Extract the (x, y) coordinate from the center of the cell holding the provided text.  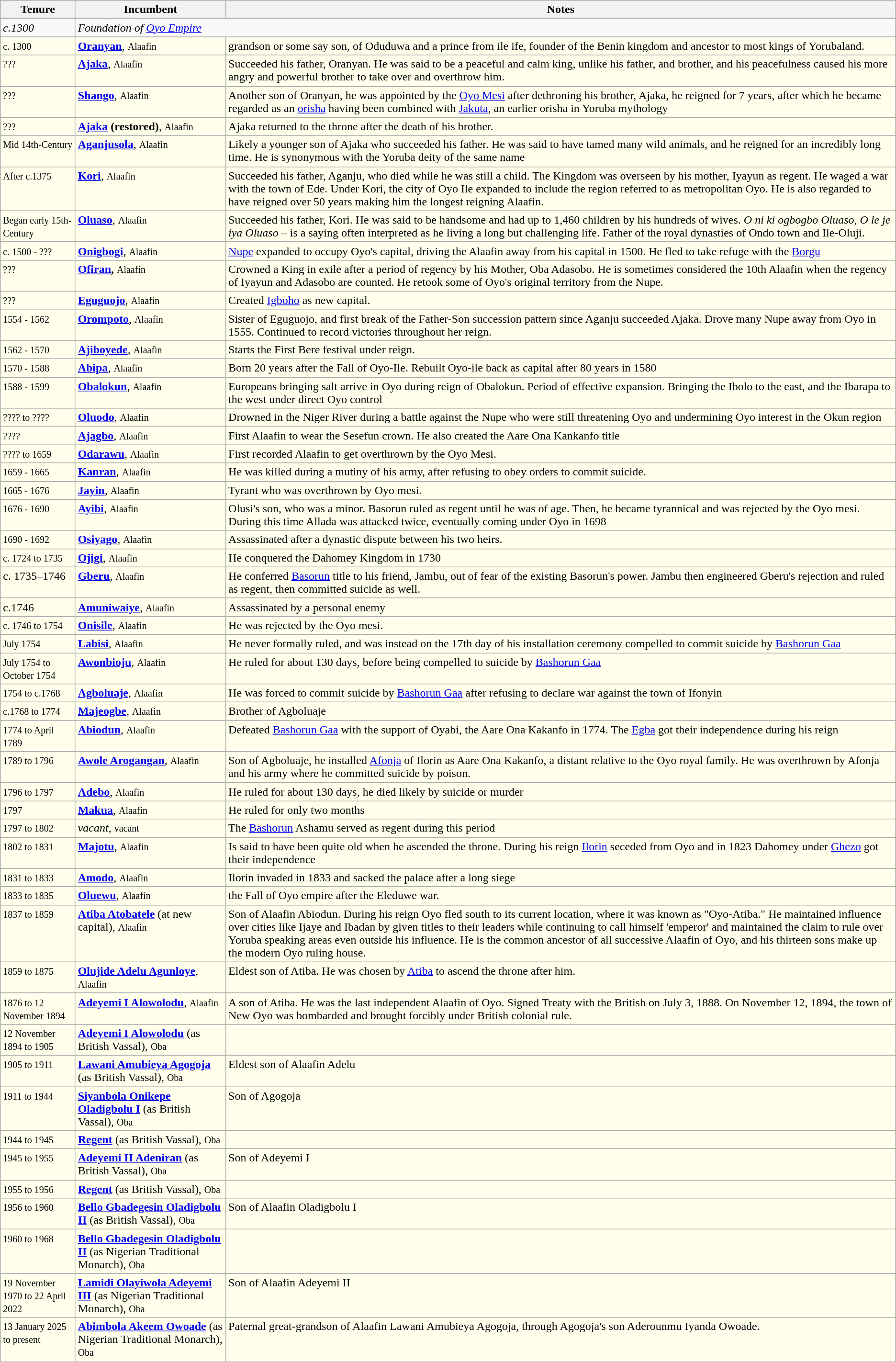
Defeated Bashorun Gaa with the support of Oyabi, the Aare Ona Kakanfo in 1774. The Egba got their independence during his reign (561, 736)
He ruled for about 130 days, before being compelled to suicide by Bashorun Gaa (561, 668)
Tenure (38, 10)
???? to ???? (38, 417)
He was killed during a mutiny of his army, after refusing to obey orders to commit suicide. (561, 472)
Obalokun, Alaafin (150, 393)
Amuniwaiye, Alaafin (150, 607)
Began early 15th-Century (38, 226)
c. 1724 to 1735 (38, 558)
Bello Gbadegesin Oladigbolu II (as British Vassal), Oba (150, 1214)
First recorded Alaafin to get overthrown by the Oyo Mesi. (561, 454)
Makua, Alaafin (150, 810)
1690 - 1692 (38, 540)
12 November 1894 to 1905 (38, 1040)
Abimbola Akeem Owoade (as Nigerian Traditional Monarch), Oba (150, 1339)
Tyrant who was overthrown by Oyo mesi. (561, 490)
Atiba Atobatele (at new capital), Alaafin (150, 934)
He ruled for only two months (561, 810)
1665 - 1676 (38, 490)
First Alaafin to wear the Sesefun crown. He also created the Aare Ona Kankanfo title (561, 436)
Ajagbo, Alaafin (150, 436)
1570 - 1588 (38, 368)
1960 to 1968 (38, 1251)
c. 1300 (38, 46)
Born 20 years after the Fall of Oyo-Ile. Rebuilt Oyo-ile back as capital after 80 years in 1580 (561, 368)
1833 to 1835 (38, 896)
Drowned in the Niger River during a battle against the Nupe who were still threatening Oyo and undermining Oyo interest in the Okun region (561, 417)
Oluaso, Alaafin (150, 226)
Ajaka returned to the throne after the death of his brother. (561, 126)
Ajiboyede, Alaafin (150, 350)
Adeyemi I Alowolodu, Alaafin (150, 1008)
Notes (561, 10)
1659 - 1665 (38, 472)
July 1754 to October 1754 (38, 668)
1754 to c.1768 (38, 693)
Agboluaje, Alaafin (150, 693)
c.1746 (38, 607)
Ojigi, Alaafin (150, 558)
1796 to 1797 (38, 792)
1859 to 1875 (38, 978)
Son of Alaafin Oladigbolu I (561, 1214)
c.1768 to 1774 (38, 711)
Abipa, Alaafin (150, 368)
1876 to 12 November 1894 (38, 1008)
Oluodo, Alaafin (150, 417)
Paternal great-grandson of Alaafin Lawani Amubieya Agogoja, through Agogoja's son Aderounmu Iyanda Owoade. (561, 1339)
He was rejected by the Oyo mesi. (561, 625)
19 November 1970 to 22 April 2022 (38, 1295)
Kanran, Alaafin (150, 472)
1774 to April 1789 (38, 736)
Ofiran, Alaafin (150, 276)
Awonbioju, Alaafin (150, 668)
1831 to 1833 (38, 878)
After c.1375 (38, 189)
Abiodun, Alaafin (150, 736)
Aganjusola, Alaafin (150, 151)
Incumbent (150, 10)
the Fall of Oyo empire after the Eleduwe war. (561, 896)
He never formally ruled, and was instead on the 17th day of his installation ceremony compelled to commit suicide by Bashorun Gaa (561, 643)
Labisi, Alaafin (150, 643)
Orompoto, Alaafin (150, 325)
Son of Agogoja (561, 1109)
Brother of Agboluaje (561, 711)
vacant, vacant (150, 828)
c. 1500 - ??? (38, 251)
1797 to 1802 (38, 828)
Starts the First Bere festival under reign. (561, 350)
1797 (38, 810)
Ajaka (restored), Alaafin (150, 126)
He was forced to commit suicide by Bashorun Gaa after refusing to declare war against the town of Ifonyin (561, 693)
Eguguojo, Alaafin (150, 300)
1802 to 1831 (38, 853)
Majeogbe, Alaafin (150, 711)
c. 1735–1746 (38, 582)
1911 to 1944 (38, 1109)
1956 to 1960 (38, 1214)
Onigbogi, Alaafin (150, 251)
1562 - 1570 (38, 350)
Ajaka, Alaafin (150, 71)
1676 - 1690 (38, 515)
Created Igboho as new capital. (561, 300)
1837 to 1859 (38, 934)
Siyanbola Onikepe Oladigbolu I (as British Vassal), Oba (150, 1109)
1955 to 1956 (38, 1189)
Osiyago, Alaafin (150, 540)
Eldest son of Atiba. He was chosen by Atiba to ascend the throne after him. (561, 978)
Ilorin invaded in 1833 and sacked the palace after a long siege (561, 878)
1945 to 1955 (38, 1164)
Oluewu, Alaafin (150, 896)
Mid 14th-Century (38, 151)
Odarawu, Alaafin (150, 454)
Bello Gbadegesin Oladigbolu II (as Nigerian Traditional Monarch), Oba (150, 1251)
13 January 2025 to present (38, 1339)
He ruled for about 130 days, he died likely by suicide or murder (561, 792)
Adebo, Alaafin (150, 792)
1905 to 1911 (38, 1070)
Majotu, Alaafin (150, 853)
1789 to 1796 (38, 767)
Ayibi, Alaafin (150, 515)
Onisile, Alaafin (150, 625)
Son of Alaafin Adeyemi II (561, 1295)
grandson or some say son, of Oduduwa and a prince from ile ife, founder of the Benin kingdom and ancestor to most kings of Yorubaland. (561, 46)
Foundation of Oyo Empire (485, 28)
Awole Arogangan, Alaafin (150, 767)
c.1300 (38, 28)
Nupe expanded to occupy Oyo's capital, driving the Alaafin away from his capital in 1500. He fled to take refuge with the Borgu (561, 251)
???? (38, 436)
1588 - 1599 (38, 393)
The Bashorun Ashamu served as regent during this period (561, 828)
July 1754 (38, 643)
Shango, Alaafin (150, 101)
Kori, Alaafin (150, 189)
Assassinated after a dynastic dispute between his two heirs. (561, 540)
Olujide Adelu Agunloye, Alaafin (150, 978)
Amodo, Alaafin (150, 878)
Son of Adeyemi I (561, 1164)
Lawani Amubieya Agogoja (as British Vassal), Oba (150, 1070)
1944 to 1945 (38, 1140)
Eldest son of Alaafin Adelu (561, 1070)
Lamidi Olayiwola Adeyemi III (as Nigerian Traditional Monarch), Oba (150, 1295)
Adeyemi II Adeniran (as British Vassal), Oba (150, 1164)
Adeyemi I Alowolodu (as British Vassal), Oba (150, 1040)
1554 - 1562 (38, 325)
Oranyan, Alaafin (150, 46)
Gberu, Alaafin (150, 582)
He conquered the Dahomey Kingdom in 1730 (561, 558)
c. 1746 to 1754 (38, 625)
???? to 1659 (38, 454)
Jayin, Alaafin (150, 490)
Assassinated by a personal enemy (561, 607)
